Provide the (x, y) coordinate of the cell's center where the given text is located.  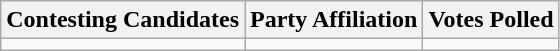
Party Affiliation (334, 20)
Votes Polled (491, 20)
Contesting Candidates (123, 20)
